Locate the cell with the specified text and output its [X, Y] center coordinate. 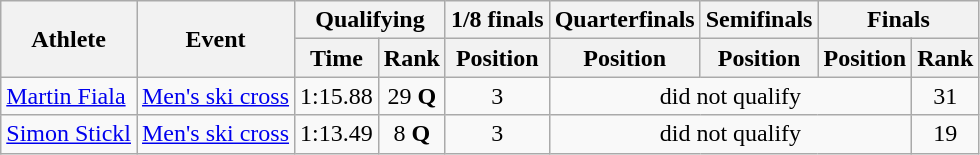
Semifinals [759, 20]
31 [946, 96]
Qualifying [370, 20]
19 [946, 134]
Athlete [69, 39]
Simon Stickl [69, 134]
Finals [898, 20]
Martin Fiala [69, 96]
Quarterfinals [624, 20]
1/8 finals [497, 20]
1:13.49 [337, 134]
29 Q [412, 96]
8 Q [412, 134]
Time [337, 58]
Event [215, 39]
1:15.88 [337, 96]
